Extract the (X, Y) coordinate from the center of the cell holding the provided text.  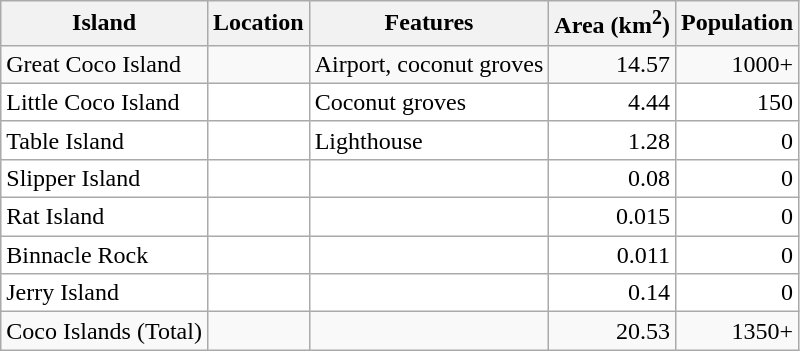
Features (429, 24)
Coco Islands (Total) (104, 331)
Slipper Island (104, 178)
Little Coco Island (104, 102)
Island (104, 24)
Coconut groves (429, 102)
Location (258, 24)
0.015 (612, 217)
Lighthouse (429, 140)
1350+ (736, 331)
Binnacle Rock (104, 255)
Population (736, 24)
0.14 (612, 293)
14.57 (612, 64)
Table Island (104, 140)
1000+ (736, 64)
0.011 (612, 255)
Jerry Island (104, 293)
Airport, coconut groves (429, 64)
0.08 (612, 178)
1.28 (612, 140)
20.53 (612, 331)
4.44 (612, 102)
Great Coco Island (104, 64)
150 (736, 102)
Rat Island (104, 217)
Area (km2) (612, 24)
